Extract the (x, y) coordinate from the center of the cell holding the provided text.  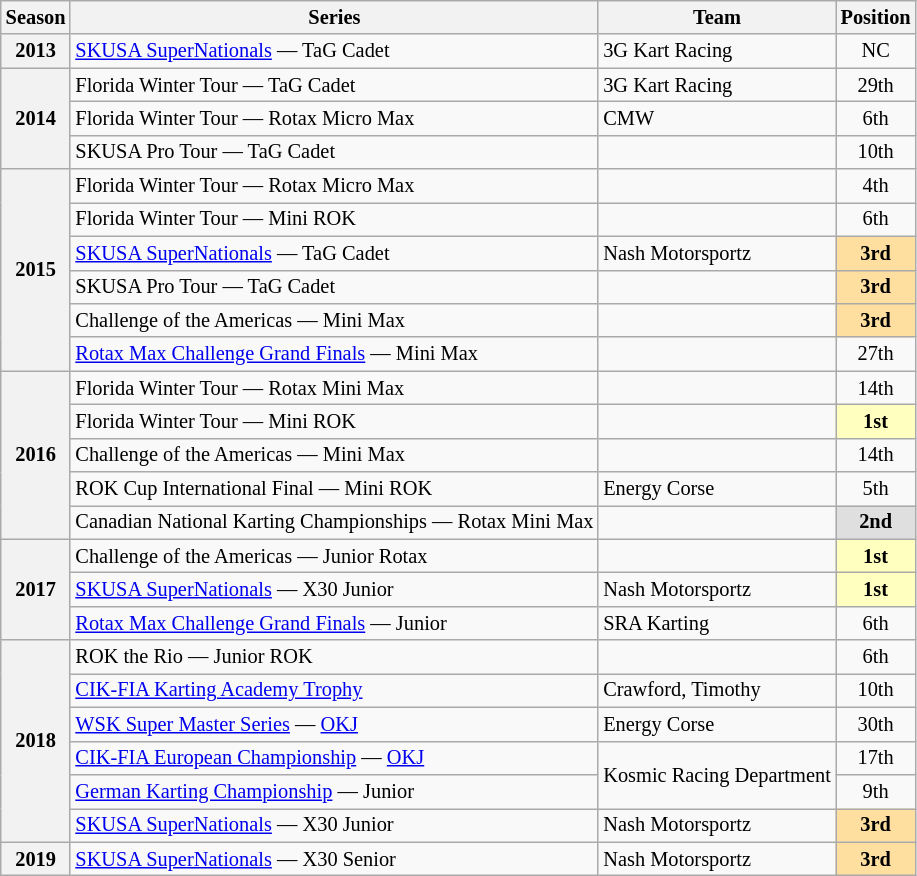
29th (876, 85)
Kosmic Racing Department (716, 774)
SKUSA SuperNationals — X30 Senior (334, 859)
SRA Karting (716, 623)
Canadian National Karting Championships — Rotax Mini Max (334, 522)
2016 (36, 455)
ROK Cup International Final — Mini ROK (334, 489)
NC (876, 51)
Position (876, 17)
Crawford, Timothy (716, 690)
2015 (36, 270)
5th (876, 489)
Rotax Max Challenge Grand Finals — Mini Max (334, 354)
Rotax Max Challenge Grand Finals — Junior (334, 623)
2017 (36, 590)
CIK-FIA Karting Academy Trophy (334, 690)
WSK Super Master Series — OKJ (334, 724)
Series (334, 17)
30th (876, 724)
ROK the Rio — Junior ROK (334, 657)
27th (876, 354)
2nd (876, 522)
Season (36, 17)
2013 (36, 51)
9th (876, 791)
Florida Winter Tour — TaG Cadet (334, 85)
2018 (36, 741)
German Karting Championship — Junior (334, 791)
Challenge of the Americas — Junior Rotax (334, 556)
Team (716, 17)
17th (876, 758)
Florida Winter Tour — Rotax Mini Max (334, 388)
2014 (36, 118)
2019 (36, 859)
CMW (716, 118)
CIK-FIA European Championship — OKJ (334, 758)
4th (876, 186)
